Return the (x, y) coordinate for the center point of the cell that contains the specified text.  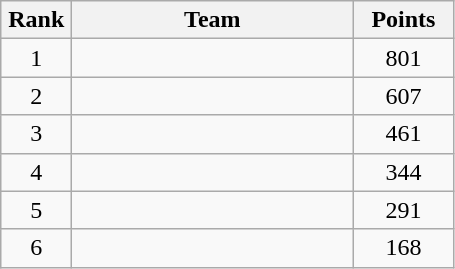
801 (404, 58)
4 (36, 172)
607 (404, 96)
Team (212, 20)
461 (404, 134)
344 (404, 172)
5 (36, 210)
Rank (36, 20)
168 (404, 248)
2 (36, 96)
Points (404, 20)
291 (404, 210)
3 (36, 134)
1 (36, 58)
6 (36, 248)
